Pinpoint the cell where the given text exists, returning its (X, Y) midpoint coordinate. 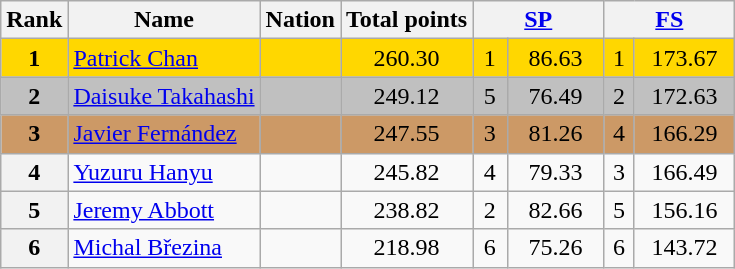
238.82 (406, 210)
172.63 (684, 96)
166.29 (684, 134)
Total points (406, 20)
FS (670, 20)
Nation (300, 20)
Rank (34, 20)
260.30 (406, 58)
86.63 (556, 58)
Daisuke Takahashi (164, 96)
82.66 (556, 210)
81.26 (556, 134)
247.55 (406, 134)
245.82 (406, 172)
Jeremy Abbott (164, 210)
75.26 (556, 248)
218.98 (406, 248)
SP (538, 20)
156.16 (684, 210)
Michal Březina (164, 248)
Patrick Chan (164, 58)
Name (164, 20)
173.67 (684, 58)
249.12 (406, 96)
143.72 (684, 248)
166.49 (684, 172)
79.33 (556, 172)
76.49 (556, 96)
Javier Fernández (164, 134)
Yuzuru Hanyu (164, 172)
